Determine the [X, Y] coordinate at the center of the cell enclosing the given text.  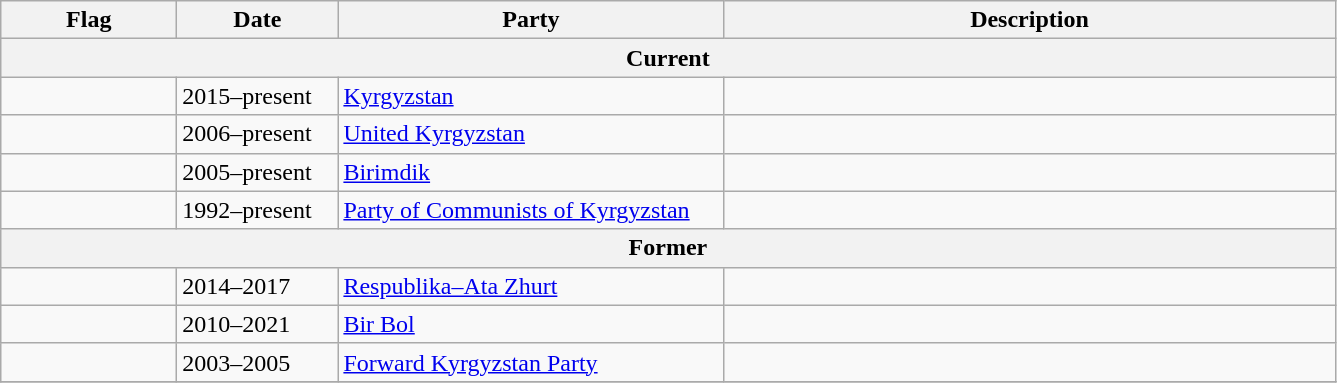
Kyrgyzstan [531, 96]
2015–present [258, 96]
Birimdik [531, 172]
Description [1030, 20]
Forward Kyrgyzstan Party [531, 362]
United Kyrgyzstan [531, 134]
Respublika–Ata Zhurt [531, 286]
Flag [89, 20]
2003–2005 [258, 362]
Party of Communists of Kyrgyzstan [531, 210]
2014–2017 [258, 286]
Former [668, 248]
Bir Bol [531, 324]
1992–present [258, 210]
2005–present [258, 172]
Party [531, 20]
2010–2021 [258, 324]
Current [668, 58]
2006–present [258, 134]
Date [258, 20]
